From the cell containing the given text, extract its center point as (x, y) coordinate. 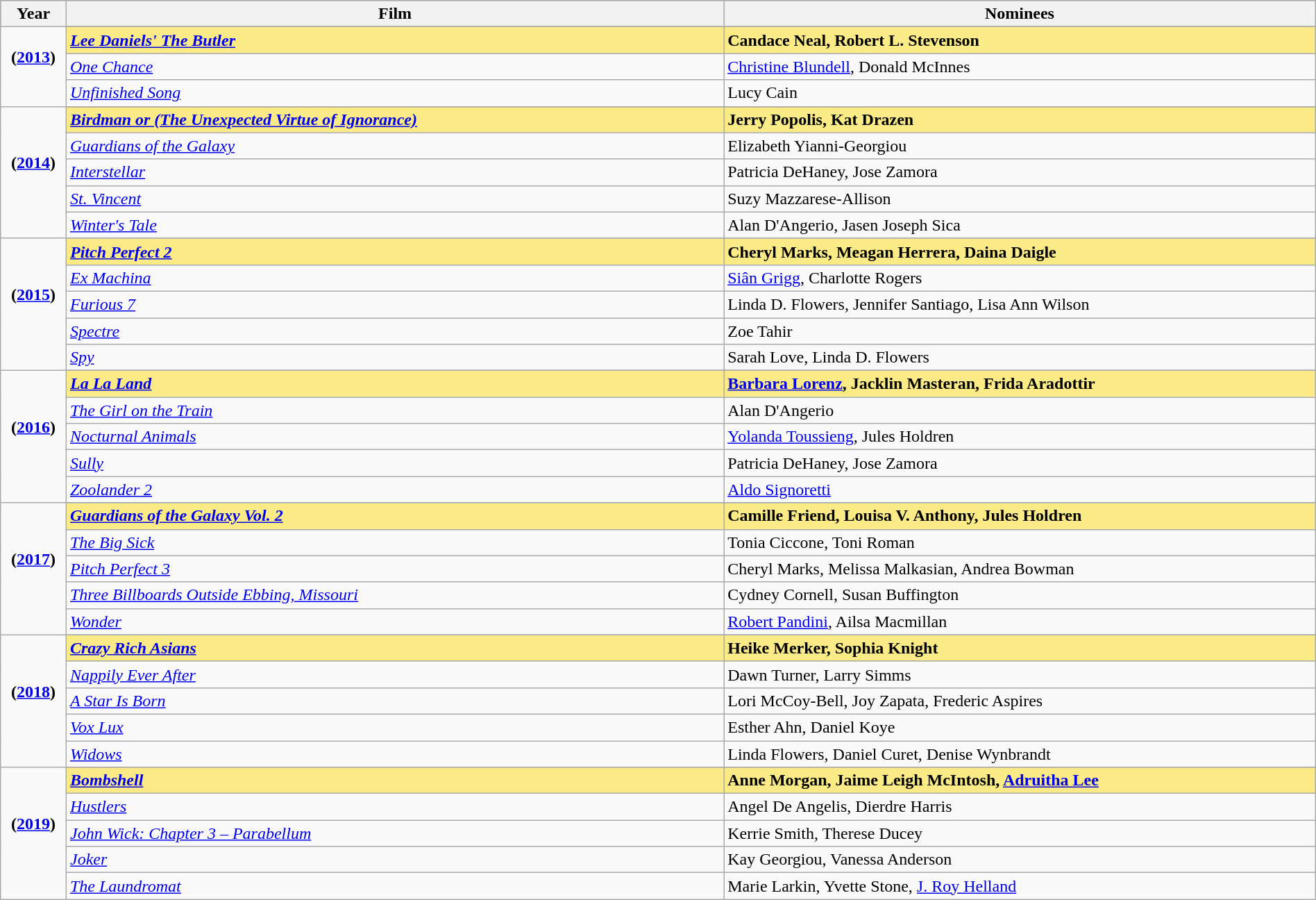
Camille Friend, Louisa V. Anthony, Jules Holdren (1020, 516)
Year (33, 14)
Interstellar (394, 172)
Siân Grigg, Charlotte Rogers (1020, 278)
Yolanda Toussieng, Jules Holdren (1020, 437)
Sarah Love, Linda D. Flowers (1020, 358)
Elizabeth Yianni-Georgiou (1020, 146)
Lori McCoy-Bell, Joy Zapata, Frederic Aspires (1020, 701)
Nominees (1020, 14)
Cydney Cornell, Susan Buffington (1020, 595)
Esther Ahn, Daniel Koye (1020, 727)
(2018) (33, 701)
Spectre (394, 331)
Wonder (394, 622)
(2013) (33, 67)
Alan D'Angerio, Jasen Joseph Sica (1020, 225)
Anne Morgan, Jaime Leigh McIntosh, Adruitha Lee (1020, 781)
Three Billboards Outside Ebbing, Missouri (394, 595)
Angel De Angelis, Dierdre Harris (1020, 807)
Jerry Popolis, Kat Drazen (1020, 119)
Sully (394, 463)
Guardians of the Galaxy (394, 146)
Hustlers (394, 807)
The Big Sick (394, 542)
Lucy Cain (1020, 93)
Unfinished Song (394, 93)
Zoe Tahir (1020, 331)
(2017) (33, 569)
Bombshell (394, 781)
(2015) (33, 304)
Suzy Mazzarese-Allison (1020, 199)
Christine Blundell, Donald McInnes (1020, 67)
Marie Larkin, Yvette Stone, J. Roy Helland (1020, 886)
Pitch Perfect 2 (394, 251)
Widows (394, 753)
Nocturnal Animals (394, 437)
Robert Pandini, Ailsa Macmillan (1020, 622)
St. Vincent (394, 199)
Ex Machina (394, 278)
Joker (394, 860)
(2019) (33, 833)
Furious 7 (394, 304)
Linda D. Flowers, Jennifer Santiago, Lisa Ann Wilson (1020, 304)
Film (394, 14)
Tonia Ciccone, Toni Roman (1020, 542)
The Laundromat (394, 886)
The Girl on the Train (394, 410)
Alan D'Angerio (1020, 410)
La La Land (394, 384)
Heike Merker, Sophia Knight (1020, 648)
Lee Daniels' The Butler (394, 40)
Winter's Tale (394, 225)
Kerrie Smith, Therese Ducey (1020, 833)
Zoolander 2 (394, 490)
Nappily Ever After (394, 674)
Spy (394, 358)
Linda Flowers, Daniel Curet, Denise Wynbrandt (1020, 753)
Cheryl Marks, Meagan Herrera, Daina Daigle (1020, 251)
Candace Neal, Robert L. Stevenson (1020, 40)
One Chance (394, 67)
Cheryl Marks, Melissa Malkasian, Andrea Bowman (1020, 569)
Crazy Rich Asians (394, 648)
Aldo Signoretti (1020, 490)
Birdman or (The Unexpected Virtue of Ignorance) (394, 119)
Pitch Perfect 3 (394, 569)
Dawn Turner, Larry Simms (1020, 674)
Barbara Lorenz, Jacklin Masteran, Frida Aradottir (1020, 384)
Kay Georgiou, Vanessa Anderson (1020, 860)
(2014) (33, 172)
(2016) (33, 437)
Vox Lux (394, 727)
Guardians of the Galaxy Vol. 2 (394, 516)
John Wick: Chapter 3 – Parabellum (394, 833)
A Star Is Born (394, 701)
